Provide the (x, y) coordinate of the cell's center where the given text is located.  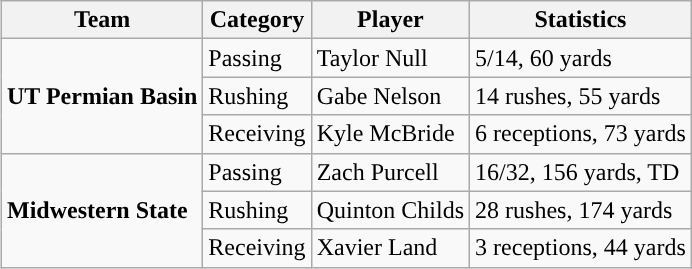
Gabe Nelson (390, 96)
Kyle McBride (390, 134)
5/14, 60 yards (581, 58)
Quinton Childs (390, 210)
Zach Purcell (390, 172)
16/32, 156 yards, TD (581, 172)
Team (102, 20)
UT Permian Basin (102, 96)
Category (257, 20)
Statistics (581, 20)
Xavier Land (390, 248)
Midwestern State (102, 210)
14 rushes, 55 yards (581, 96)
3 receptions, 44 yards (581, 248)
28 rushes, 174 yards (581, 210)
Player (390, 20)
6 receptions, 73 yards (581, 134)
Taylor Null (390, 58)
